Capture the cell that displays the provided text and extract its [x, y] central coordinate. 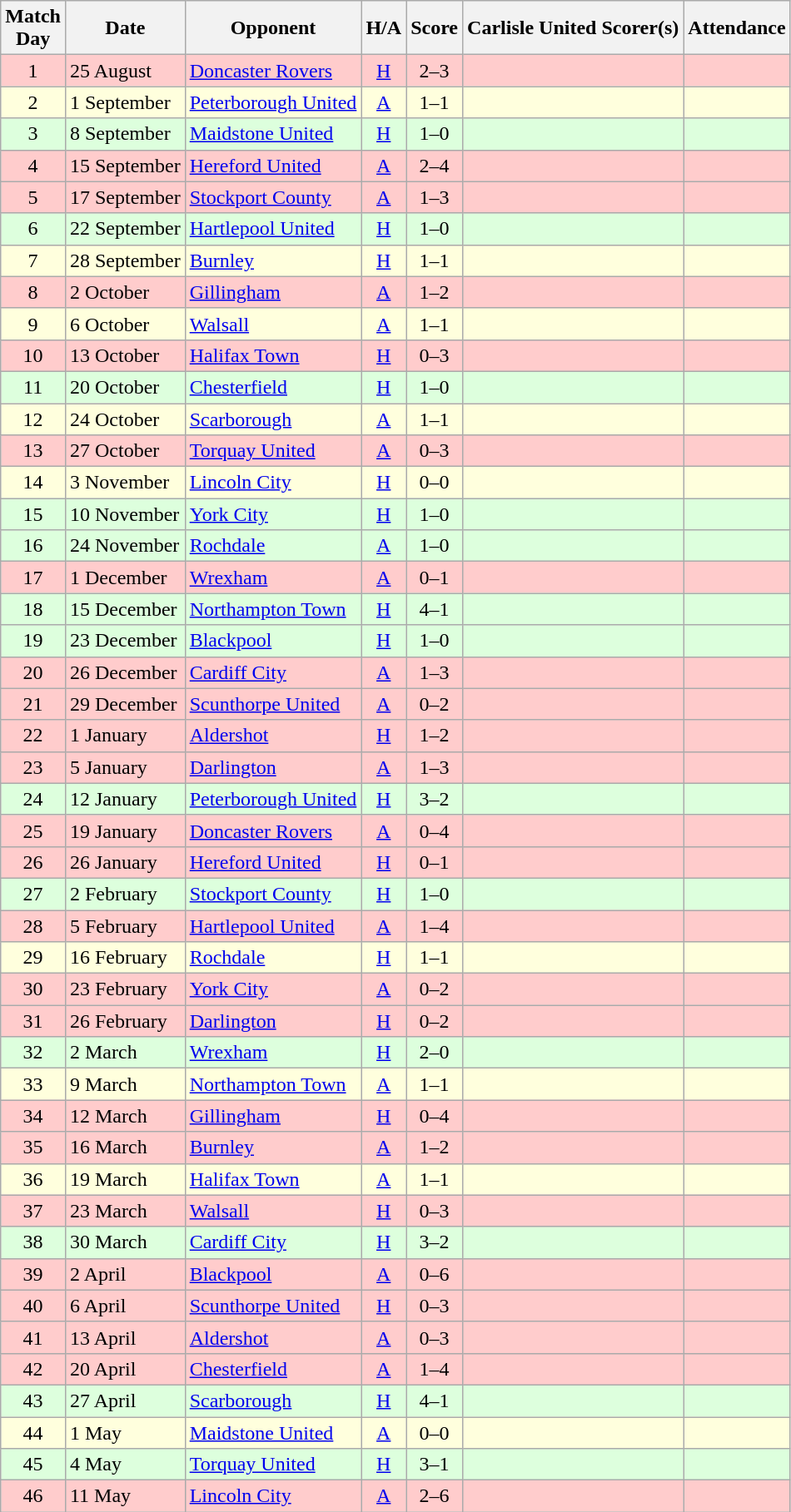
34 [33, 1116]
1 [33, 71]
26 February [125, 1021]
6 October [125, 324]
3–1 [435, 1465]
2–4 [435, 166]
11 [33, 387]
5 January [125, 767]
12 [33, 419]
16 February [125, 958]
4 May [125, 1465]
27 October [125, 451]
24 November [125, 546]
29 December [125, 704]
28 [33, 926]
19 March [125, 1179]
2 October [125, 292]
2 [33, 102]
10 [33, 355]
10 November [125, 514]
8 [33, 292]
Score [435, 28]
44 [33, 1432]
1 January [125, 736]
14 [33, 483]
20 October [125, 387]
2 March [125, 1053]
38 [33, 1242]
37 [33, 1211]
13 April [125, 1337]
23 March [125, 1211]
Match Day [33, 28]
2–6 [435, 1496]
23 February [125, 989]
39 [33, 1274]
20 [33, 672]
30 [33, 989]
33 [33, 1084]
16 March [125, 1148]
4 [33, 166]
7 [33, 260]
2–3 [435, 71]
41 [33, 1337]
19 January [125, 830]
2–0 [435, 1053]
15 [33, 514]
11 May [125, 1496]
35 [33, 1148]
1 May [125, 1432]
13 [33, 451]
16 [33, 546]
31 [33, 1021]
29 [33, 958]
3 [33, 134]
24 October [125, 419]
12 March [125, 1116]
8 September [125, 134]
Date [125, 28]
23 December [125, 641]
22 September [125, 229]
5 February [125, 926]
9 [33, 324]
1 September [125, 102]
25 [33, 830]
2 April [125, 1274]
15 December [125, 609]
13 October [125, 355]
6 April [125, 1306]
Opponent [273, 28]
17 September [125, 197]
5 [33, 197]
42 [33, 1369]
30 March [125, 1242]
12 January [125, 799]
9 March [125, 1084]
26 January [125, 862]
32 [33, 1053]
23 [33, 767]
3 November [125, 483]
17 [33, 578]
2 February [125, 894]
45 [33, 1465]
43 [33, 1400]
19 [33, 641]
46 [33, 1496]
27 April [125, 1400]
28 September [125, 260]
0–6 [435, 1274]
27 [33, 894]
25 August [125, 71]
Attendance [737, 28]
22 [33, 736]
20 April [125, 1369]
18 [33, 609]
40 [33, 1306]
H/A [384, 28]
26 [33, 862]
24 [33, 799]
Carlisle United Scorer(s) [573, 28]
1 December [125, 578]
21 [33, 704]
26 December [125, 672]
15 September [125, 166]
36 [33, 1179]
6 [33, 229]
